Determine the [x, y] coordinate at the center of the cell enclosing the given text.  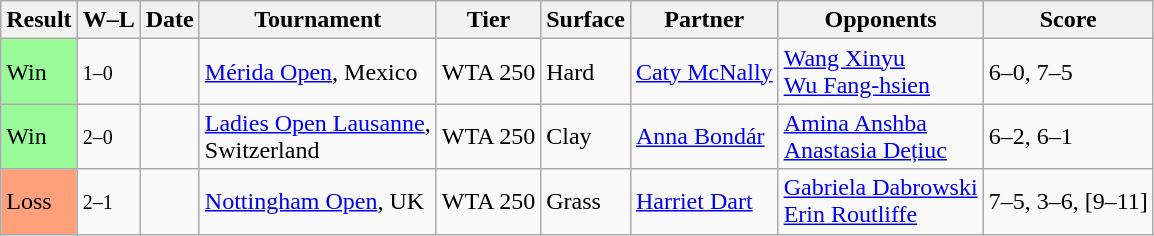
2–1 [108, 202]
6–2, 6–1 [1068, 136]
1–0 [108, 72]
Loss [39, 202]
Amina Anshba Anastasia Dețiuc [880, 136]
Opponents [880, 20]
Hard [586, 72]
Clay [586, 136]
7–5, 3–6, [9–11] [1068, 202]
Caty McNally [704, 72]
Anna Bondár [704, 136]
Tournament [318, 20]
6–0, 7–5 [1068, 72]
Harriet Dart [704, 202]
Date [170, 20]
Score [1068, 20]
Ladies Open Lausanne, Switzerland [318, 136]
Mérida Open, Mexico [318, 72]
Grass [586, 202]
Nottingham Open, UK [318, 202]
Partner [704, 20]
Wang Xinyu Wu Fang-hsien [880, 72]
2–0 [108, 136]
Tier [488, 20]
Result [39, 20]
W–L [108, 20]
Gabriela Dabrowski Erin Routliffe [880, 202]
Surface [586, 20]
